Determine the [x, y] coordinate at the center of the cell enclosing the given text.  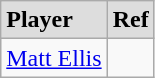
Matt Ellis [54, 58]
Player [54, 20]
Ref [130, 20]
